Return [x, y] of the center of cell containing provided text 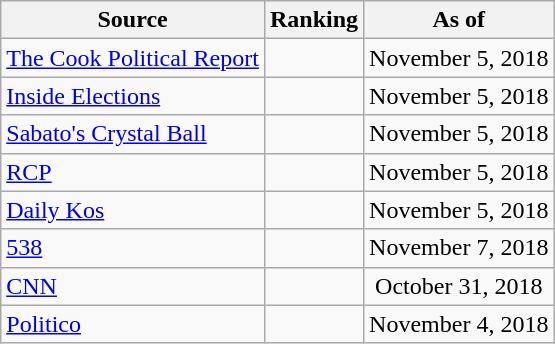
Source [133, 20]
November 7, 2018 [459, 248]
CNN [133, 286]
538 [133, 248]
October 31, 2018 [459, 286]
RCP [133, 172]
November 4, 2018 [459, 324]
The Cook Political Report [133, 58]
Daily Kos [133, 210]
As of [459, 20]
Ranking [314, 20]
Inside Elections [133, 96]
Politico [133, 324]
Sabato's Crystal Ball [133, 134]
